Extract the (x, y) coordinate from the center of the cell holding the provided text.  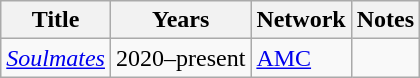
Years (180, 20)
Notes (385, 20)
2020–present (180, 58)
AMC (301, 58)
Soulmates (56, 58)
Title (56, 20)
Network (301, 20)
